Locate the cell with the specified text and output its (X, Y) center coordinate. 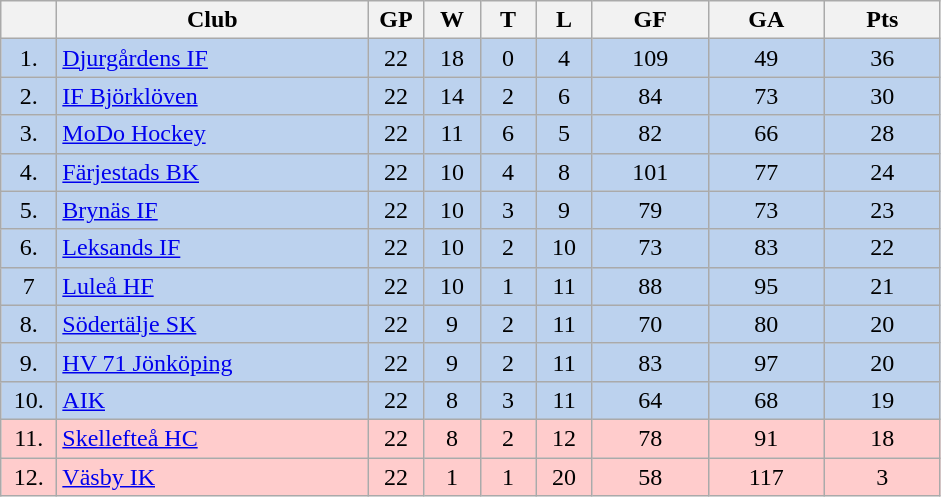
Leksands IF (212, 248)
14 (452, 96)
36 (882, 58)
77 (766, 172)
23 (882, 210)
64 (650, 400)
HV 71 Jönköping (212, 362)
82 (650, 134)
Pts (882, 20)
5 (564, 134)
19 (882, 400)
GA (766, 20)
80 (766, 324)
5. (29, 210)
0 (508, 58)
11. (29, 438)
24 (882, 172)
9. (29, 362)
79 (650, 210)
30 (882, 96)
21 (882, 286)
GP (396, 20)
AIK (212, 400)
4. (29, 172)
1. (29, 58)
88 (650, 286)
58 (650, 477)
L (564, 20)
66 (766, 134)
IF Björklöven (212, 96)
T (508, 20)
28 (882, 134)
84 (650, 96)
78 (650, 438)
Djurgårdens IF (212, 58)
117 (766, 477)
68 (766, 400)
8. (29, 324)
6. (29, 248)
12 (564, 438)
Väsby IK (212, 477)
Färjestads BK (212, 172)
97 (766, 362)
91 (766, 438)
Skellefteå HC (212, 438)
95 (766, 286)
W (452, 20)
70 (650, 324)
109 (650, 58)
Brynäs IF (212, 210)
101 (650, 172)
MoDo Hockey (212, 134)
12. (29, 477)
10. (29, 400)
Södertälje SK (212, 324)
3. (29, 134)
Luleå HF (212, 286)
7 (29, 286)
2. (29, 96)
GF (650, 20)
Club (212, 20)
49 (766, 58)
